Provide the (x, y) coordinate of the cell's center where the given text is located.  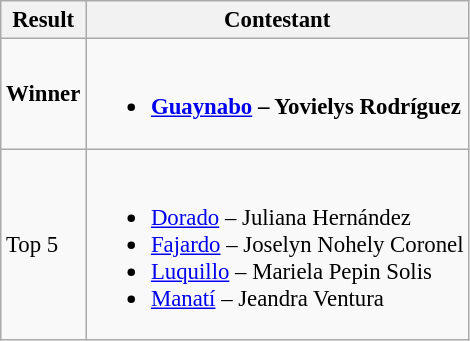
Guaynabo – Yovielys Rodríguez (278, 94)
Result (44, 20)
Contestant (278, 20)
Top 5 (44, 244)
Winner (44, 94)
Dorado – Juliana HernándezFajardo – Joselyn Nohely CoronelLuquillo – Mariela Pepin SolisManatí – Jeandra Ventura (278, 244)
